Return the [X, Y] coordinate for the center point of the cell that contains the specified text.  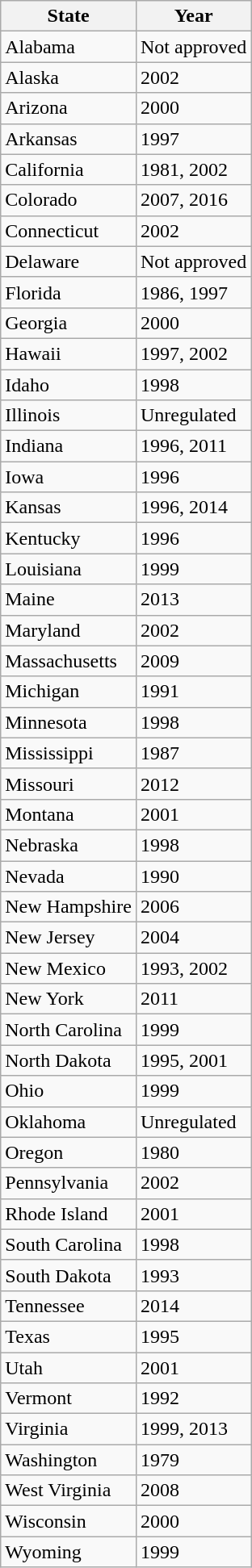
1995, 2001 [193, 1060]
1997, 2002 [193, 353]
Minnesota [69, 722]
State [69, 16]
South Dakota [69, 1275]
Washington [69, 1460]
Arkansas [69, 139]
1980 [193, 1152]
1995 [193, 1336]
Texas [69, 1336]
Wisconsin [69, 1521]
Arizona [69, 108]
2011 [193, 999]
2014 [193, 1306]
West Virginia [69, 1491]
Idaho [69, 385]
Tennessee [69, 1306]
1991 [193, 692]
Nebraska [69, 845]
1999, 2013 [193, 1429]
Wyoming [69, 1552]
Hawaii [69, 353]
2008 [193, 1491]
2009 [193, 661]
Missouri [69, 784]
1993 [193, 1275]
1986, 1997 [193, 292]
2004 [193, 938]
1997 [193, 139]
Ohio [69, 1091]
Maryland [69, 630]
Massachusetts [69, 661]
Indiana [69, 446]
Connecticut [69, 231]
1996, 2011 [193, 446]
Rhode Island [69, 1214]
1996, 2014 [193, 508]
Pennsylvania [69, 1183]
Alaska [69, 77]
Nevada [69, 876]
Oklahoma [69, 1122]
North Dakota [69, 1060]
2006 [193, 907]
Georgia [69, 323]
Delaware [69, 261]
New Mexico [69, 968]
South Carolina [69, 1244]
North Carolina [69, 1030]
New Hampshire [69, 907]
2012 [193, 784]
Year [193, 16]
New Jersey [69, 938]
2007, 2016 [193, 200]
1990 [193, 876]
Utah [69, 1368]
Kansas [69, 508]
2013 [193, 600]
Montana [69, 814]
Alabama [69, 47]
Louisiana [69, 569]
1981, 2002 [193, 169]
1987 [193, 753]
Virginia [69, 1429]
Maine [69, 600]
California [69, 169]
Vermont [69, 1399]
Kentucky [69, 538]
Mississippi [69, 753]
Colorado [69, 200]
Oregon [69, 1152]
Florida [69, 292]
1993, 2002 [193, 968]
New York [69, 999]
Illinois [69, 416]
Iowa [69, 477]
1992 [193, 1399]
1979 [193, 1460]
Michigan [69, 692]
